Determine the [X, Y] coordinate at the center of the cell enclosing the given text.  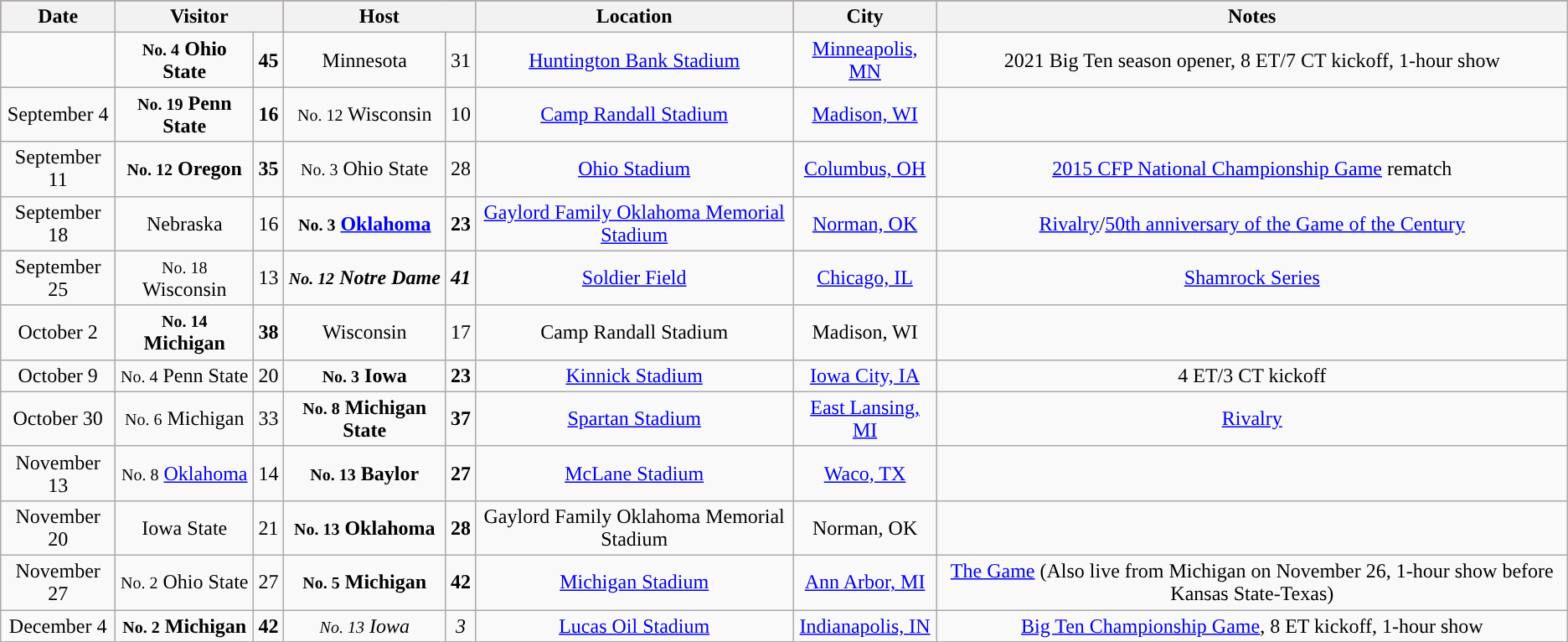
No. 4 Ohio State [184, 60]
Date [59, 17]
No. 14 Michigan [184, 332]
No. 8 Oklahoma [184, 473]
4 ET/3 CT kickoff [1251, 375]
Indianapolis, IN [864, 626]
Michigan Stadium [635, 582]
Ann Arbor, MI [864, 582]
Shamrock Series [1251, 278]
Kinnick Stadium [635, 375]
September 11 [59, 169]
Waco, TX [864, 473]
No. 8 Michigan State [364, 419]
No. 2 Michigan [184, 626]
Spartan Stadium [635, 419]
Iowa State [184, 528]
November 27 [59, 582]
3 [461, 626]
Location [635, 17]
September 4 [59, 114]
Chicago, IL [864, 278]
Big Ten Championship Game, 8 ET kickoff, 1-hour show [1251, 626]
No. 5 Michigan [364, 582]
October 30 [59, 419]
No. 6 Michigan [184, 419]
September 25 [59, 278]
November 13 [59, 473]
Nebraska [184, 223]
No. 12 Notre Dame [364, 278]
No. 4 Penn State [184, 375]
21 [268, 528]
Minneapolis, MN [864, 60]
November 20 [59, 528]
38 [268, 332]
McLane Stadium [635, 473]
No. 19 Penn State [184, 114]
October 9 [59, 375]
Columbus, OH [864, 169]
2021 Big Ten season opener, 8 ET/7 CT kickoff, 1-hour show [1251, 60]
Wisconsin [364, 332]
Ohio Stadium [635, 169]
No. 13 Oklahoma [364, 528]
Lucas Oil Stadium [635, 626]
Notes [1251, 17]
10 [461, 114]
City [864, 17]
No. 18 Wisconsin [184, 278]
No. 2 Ohio State [184, 582]
35 [268, 169]
Minnesota [364, 60]
No. 3 Oklahoma [364, 223]
Huntington Bank Stadium [635, 60]
17 [461, 332]
The Game (Also live from Michigan on November 26, 1-hour show before Kansas State-Texas) [1251, 582]
33 [268, 419]
41 [461, 278]
Host [379, 17]
14 [268, 473]
October 2 [59, 332]
No. 12 Oregon [184, 169]
37 [461, 419]
No. 13 Iowa [364, 626]
13 [268, 278]
No. 3 Ohio State [364, 169]
20 [268, 375]
Rivalry [1251, 419]
Iowa City, IA [864, 375]
No. 13 Baylor [364, 473]
East Lansing, MI [864, 419]
2015 CFP National Championship Game rematch [1251, 169]
Soldier Field [635, 278]
December 4 [59, 626]
No. 12 Wisconsin [364, 114]
31 [461, 60]
Rivalry/50th anniversary of the Game of the Century [1251, 223]
No. 3 Iowa [364, 375]
Visitor [199, 17]
45 [268, 60]
September 18 [59, 223]
